For the text-containing cell, return its midpoint in (X, Y) coordinate format. 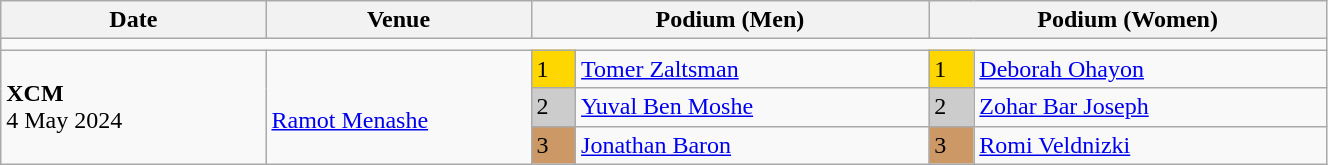
Jonathan Baron (752, 145)
Romi Veldnizki (1150, 145)
Zohar Bar Joseph (1150, 107)
Yuval Ben Moshe (752, 107)
Tomer Zaltsman (752, 69)
Podium (Women) (1128, 20)
Date (134, 20)
XCM 4 May 2024 (134, 107)
Venue (398, 20)
Deborah Ohayon (1150, 69)
Podium (Men) (730, 20)
Ramot Menashe (398, 107)
